Search for the cell housing the specified text and yield its [X, Y] center coordinate. 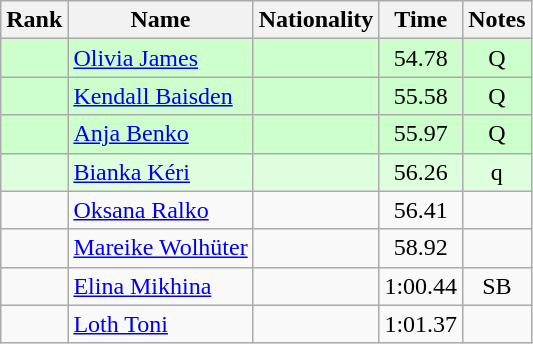
Rank [34, 20]
q [497, 172]
1:00.44 [421, 286]
55.58 [421, 96]
Time [421, 20]
54.78 [421, 58]
Kendall Baisden [160, 96]
1:01.37 [421, 324]
Oksana Ralko [160, 210]
58.92 [421, 248]
Elina Mikhina [160, 286]
56.26 [421, 172]
Anja Benko [160, 134]
Bianka Kéri [160, 172]
Loth Toni [160, 324]
55.97 [421, 134]
Olivia James [160, 58]
Nationality [316, 20]
SB [497, 286]
Notes [497, 20]
Mareike Wolhüter [160, 248]
56.41 [421, 210]
Name [160, 20]
